Find where the given text appears and provide that cell's center as (x, y) coordinate. 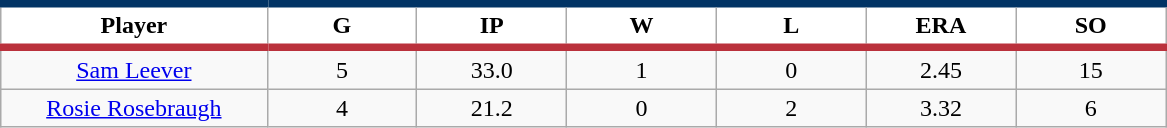
Sam Leever (134, 68)
W (642, 26)
1 (642, 68)
Rosie Rosebraugh (134, 108)
3.32 (941, 108)
6 (1091, 108)
4 (342, 108)
15 (1091, 68)
G (342, 26)
33.0 (492, 68)
5 (342, 68)
2 (791, 108)
SO (1091, 26)
2.45 (941, 68)
Player (134, 26)
21.2 (492, 108)
ERA (941, 26)
IP (492, 26)
L (791, 26)
